Extract the (X, Y) coordinate from the center of the cell holding the provided text.  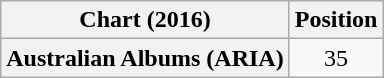
35 (336, 58)
Chart (2016) (145, 20)
Australian Albums (ARIA) (145, 58)
Position (336, 20)
